From the cell containing the given text, extract its center point as [X, Y] coordinate. 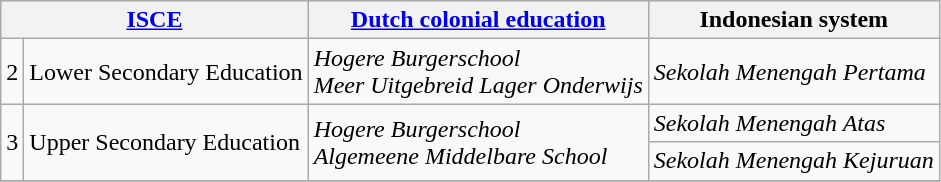
Hogere BurgerschoolMeer Uitgebreid Lager Onderwijs [478, 72]
Sekolah Menengah Atas [794, 123]
Sekolah Menengah Pertama [794, 72]
ISCE [154, 20]
Sekolah Menengah Kejuruan [794, 161]
Upper Secondary Education [166, 142]
2 [12, 72]
Lower Secondary Education [166, 72]
3 [12, 142]
Indonesian system [794, 20]
Dutch colonial education [478, 20]
Hogere BurgerschoolAlgemeene Middelbare School [478, 142]
